Return [x, y] of the center of cell containing provided text 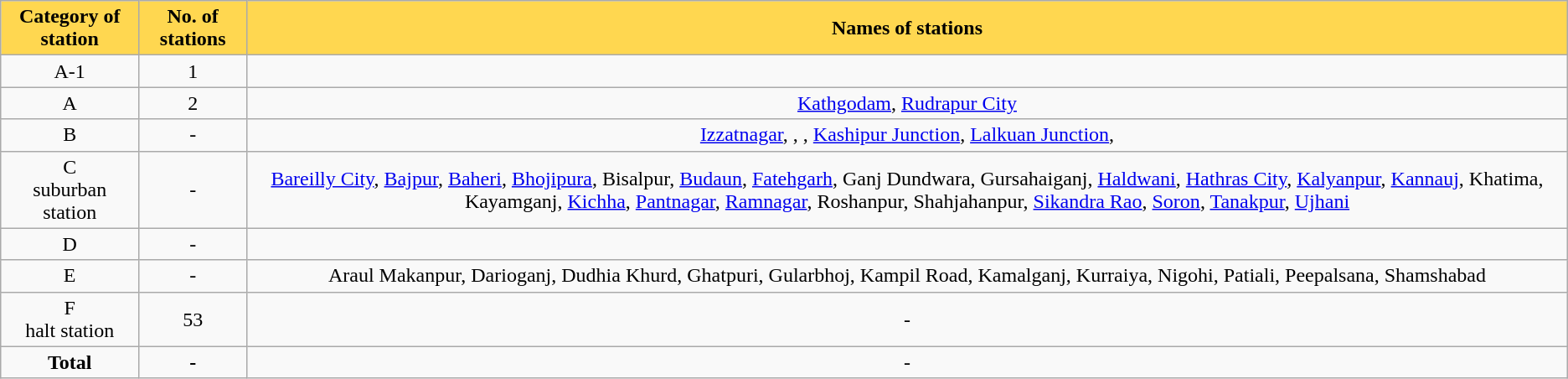
Category of station [70, 29]
E [70, 276]
Names of stations [908, 29]
1 [193, 71]
Kathgodam, Rudrapur City [908, 103]
B [70, 135]
A [70, 103]
D [70, 244]
Araul Makanpur, Darioganj, Dudhia Khurd, Ghatpuri, Gularbhoj, Kampil Road, Kamalganj, Kurraiya, Nigohi, Patiali, Peepalsana, Shamshabad [908, 276]
2 [193, 103]
Total [70, 362]
A-1 [70, 71]
53 [193, 319]
Csuburban station [70, 189]
Fhalt station [70, 319]
Izzatnagar, , , Kashipur Junction, Lalkuan Junction, [908, 135]
No. of stations [193, 29]
